Find where the given text appears and provide that cell's center as [X, Y] coordinate. 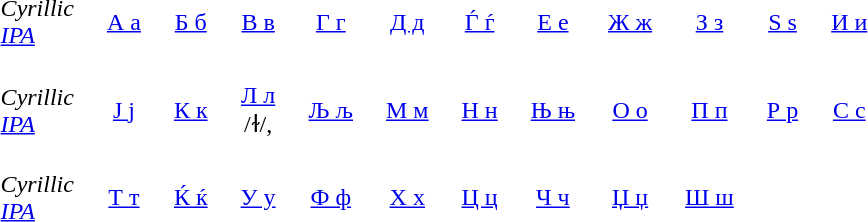
Њ њ [553, 110]
П п [710, 110]
К к [191, 110]
Л л/ɫ/, [258, 110]
Љ љ [331, 110]
Р р [782, 110]
М м [408, 110]
О о [630, 110]
Н н [480, 110]
Ј ј [124, 110]
